Identify which cell holds the provided text, then report its (x, y) central coordinate. 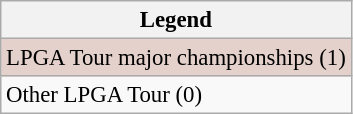
Legend (176, 20)
LPGA Tour major championships (1) (176, 58)
Other LPGA Tour (0) (176, 95)
